Return the [X, Y] coordinate for the center point of the cell that contains the specified text.  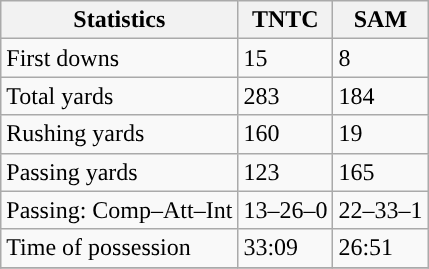
22–33–1 [380, 210]
Total yards [120, 96]
Time of possession [120, 248]
8 [380, 58]
15 [286, 58]
123 [286, 172]
TNTC [286, 20]
26:51 [380, 248]
13–26–0 [286, 210]
Passing: Comp–Att–Int [120, 210]
First downs [120, 58]
160 [286, 134]
165 [380, 172]
184 [380, 96]
Statistics [120, 20]
Passing yards [120, 172]
19 [380, 134]
SAM [380, 20]
33:09 [286, 248]
283 [286, 96]
Rushing yards [120, 134]
